Search for the cell housing the specified text and yield its (X, Y) center coordinate. 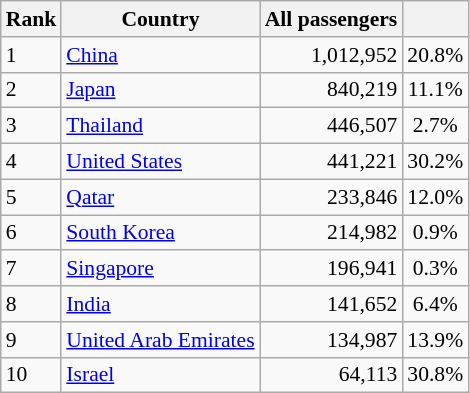
196,941 (332, 269)
South Korea (160, 233)
1,012,952 (332, 55)
1 (32, 55)
64,113 (332, 375)
20.8% (435, 55)
10 (32, 375)
214,982 (332, 233)
6 (32, 233)
Rank (32, 19)
Singapore (160, 269)
Country (160, 19)
7 (32, 269)
3 (32, 126)
840,219 (332, 90)
Thailand (160, 126)
9 (32, 340)
446,507 (332, 126)
Japan (160, 90)
India (160, 304)
5 (32, 197)
0.9% (435, 233)
13.9% (435, 340)
30.8% (435, 375)
134,987 (332, 340)
141,652 (332, 304)
233,846 (332, 197)
11.1% (435, 90)
0.3% (435, 269)
30.2% (435, 162)
Israel (160, 375)
United States (160, 162)
All passengers (332, 19)
8 (32, 304)
4 (32, 162)
China (160, 55)
United Arab Emirates (160, 340)
12.0% (435, 197)
Qatar (160, 197)
2.7% (435, 126)
6.4% (435, 304)
2 (32, 90)
441,221 (332, 162)
